Scan for the cell matching the given text and deliver its (X, Y) coordinate at center. 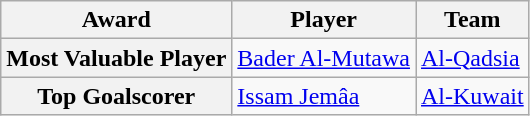
Al-Kuwait (473, 96)
Top Goalscorer (116, 96)
Team (473, 20)
Most Valuable Player (116, 58)
Bader Al-Mutawa (324, 58)
Player (324, 20)
Al-Qadsia (473, 58)
Award (116, 20)
Issam Jemâa (324, 96)
